Scan for the cell matching the given text and deliver its [X, Y] coordinate at center. 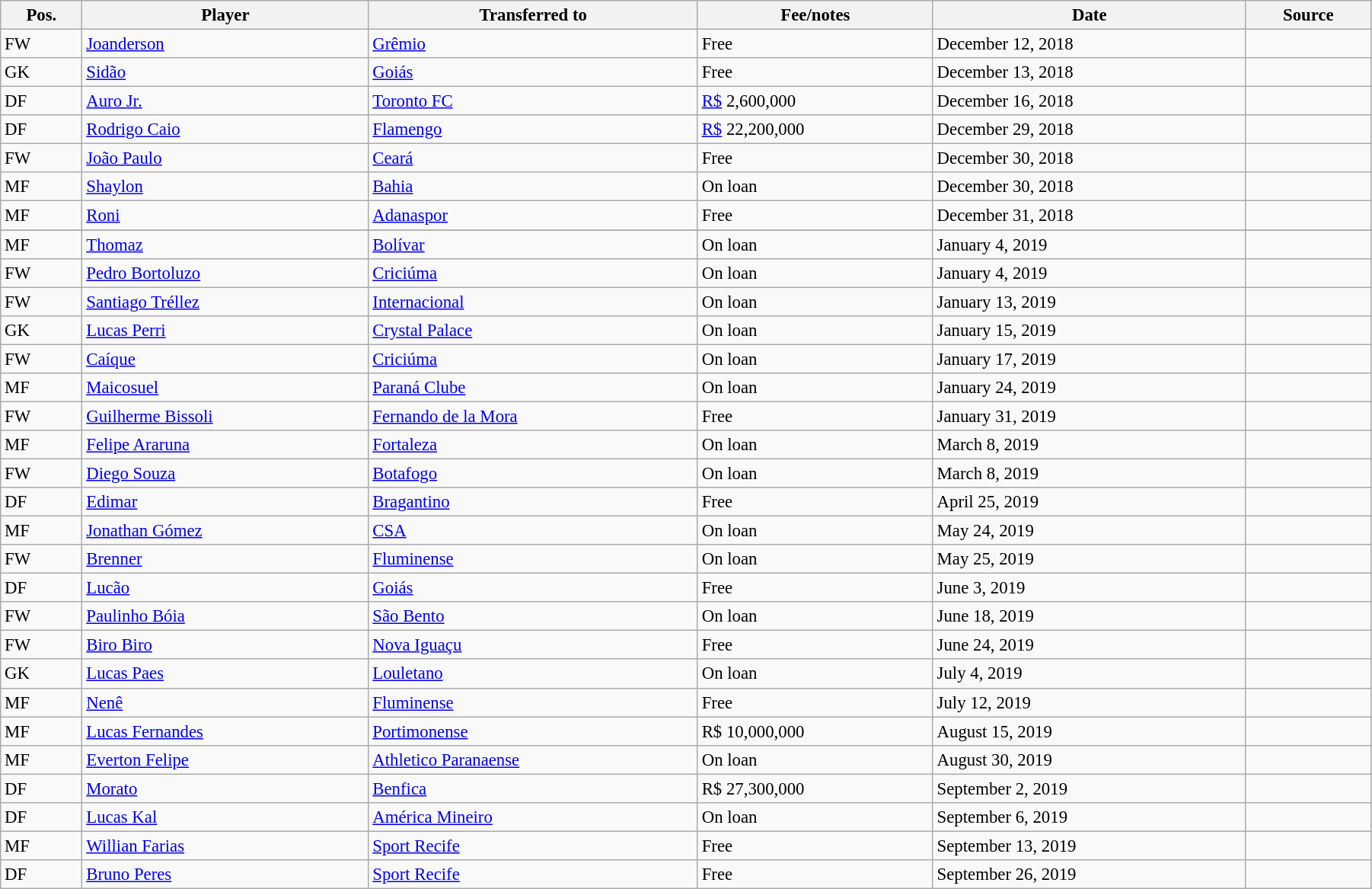
September 6, 2019 [1089, 817]
January 24, 2019 [1089, 388]
December 13, 2018 [1089, 72]
December 29, 2018 [1089, 130]
January 15, 2019 [1089, 330]
Shaylon [225, 187]
September 13, 2019 [1089, 846]
July 4, 2019 [1089, 674]
Sidão [225, 72]
August 30, 2019 [1089, 759]
July 12, 2019 [1089, 702]
Toronto FC [533, 101]
R$ 10,000,000 [815, 731]
Joanderson [225, 44]
Player [225, 15]
Paulinho Bóia [225, 616]
R$ 22,200,000 [815, 130]
Bahia [533, 187]
August 15, 2019 [1089, 731]
December 31, 2018 [1089, 216]
R$ 2,600,000 [815, 101]
CSA [533, 531]
Louletano [533, 674]
Athletico Paranaense [533, 759]
Bolívar [533, 245]
Portimonense [533, 731]
June 18, 2019 [1089, 616]
Lucão [225, 588]
May 25, 2019 [1089, 559]
Pos. [41, 15]
Maicosuel [225, 388]
Morato [225, 788]
Lucas Perri [225, 330]
Brenner [225, 559]
Auro Jr. [225, 101]
João Paulo [225, 158]
June 3, 2019 [1089, 588]
Rodrigo Caio [225, 130]
R$ 27,300,000 [815, 788]
Caíque [225, 359]
December 12, 2018 [1089, 44]
Internacional [533, 302]
Nova Iguaçu [533, 645]
January 17, 2019 [1089, 359]
Bragantino [533, 502]
Ceará [533, 158]
Felipe Araruna [225, 445]
Paraná Clube [533, 388]
January 31, 2019 [1089, 416]
Bruno Peres [225, 875]
January 13, 2019 [1089, 302]
Lucas Kal [225, 817]
April 25, 2019 [1089, 502]
Date [1089, 15]
Fortaleza [533, 445]
Guilherme Bissoli [225, 416]
Pedro Bortoluzo [225, 273]
Edimar [225, 502]
December 16, 2018 [1089, 101]
Transferred to [533, 15]
September 26, 2019 [1089, 875]
América Mineiro [533, 817]
June 24, 2019 [1089, 645]
Lucas Fernandes [225, 731]
May 24, 2019 [1089, 531]
Biro Biro [225, 645]
Fee/notes [815, 15]
Roni [225, 216]
Crystal Palace [533, 330]
Willian Farias [225, 846]
Source [1308, 15]
Diego Souza [225, 473]
Grêmio [533, 44]
Flamengo [533, 130]
Botafogo [533, 473]
Santiago Tréllez [225, 302]
Jonathan Gómez [225, 531]
Lucas Paes [225, 674]
Benfica [533, 788]
Adanaspor [533, 216]
Fernando de la Mora [533, 416]
Everton Felipe [225, 759]
September 2, 2019 [1089, 788]
Nenê [225, 702]
Thomaz [225, 245]
São Bento [533, 616]
